Find where the given text appears and provide that cell's center as [x, y] coordinate. 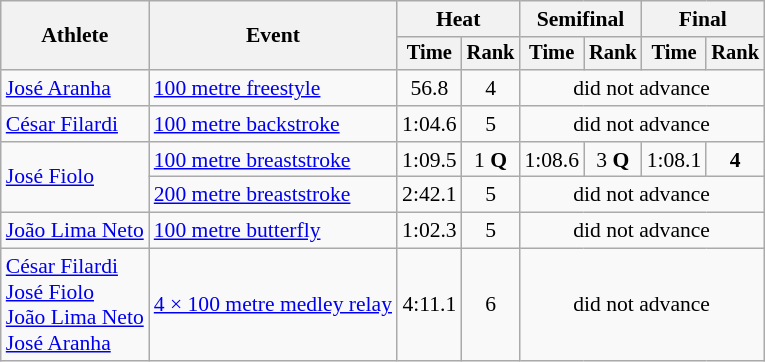
César FilardiJosé FioloJoão Lima NetoJosé Aranha [75, 305]
1:09.5 [430, 160]
3 Q [613, 160]
José Aranha [75, 88]
100 metre backstroke [273, 124]
1:08.6 [552, 160]
1:02.3 [430, 231]
100 metre breaststroke [273, 160]
100 metre freestyle [273, 88]
Heat [458, 19]
José Fiolo [75, 178]
César Filardi [75, 124]
2:42.1 [430, 195]
João Lima Neto [75, 231]
Event [273, 36]
Final [703, 19]
1 Q [491, 160]
100 metre butterfly [273, 231]
200 metre breaststroke [273, 195]
56.8 [430, 88]
4 × 100 metre medley relay [273, 305]
1:08.1 [674, 160]
1:04.6 [430, 124]
6 [491, 305]
4:11.1 [430, 305]
Semifinal [580, 19]
Athlete [75, 36]
